Provide the (x, y) coordinate of the cell's center where the given text is located.  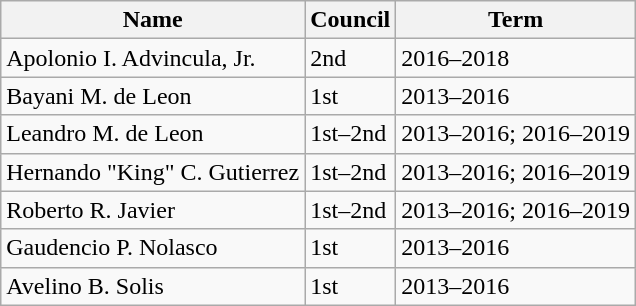
Leandro M. de Leon (153, 134)
2016–2018 (516, 58)
Term (516, 20)
Council (350, 20)
Avelino B. Solis (153, 286)
Name (153, 20)
Apolonio I. Advincula, Jr. (153, 58)
2nd (350, 58)
Bayani M. de Leon (153, 96)
Hernando "King" C. Gutierrez (153, 172)
Roberto R. Javier (153, 210)
Gaudencio P. Nolasco (153, 248)
